Determine the [x, y] coordinate at the center of the cell enclosing the given text.  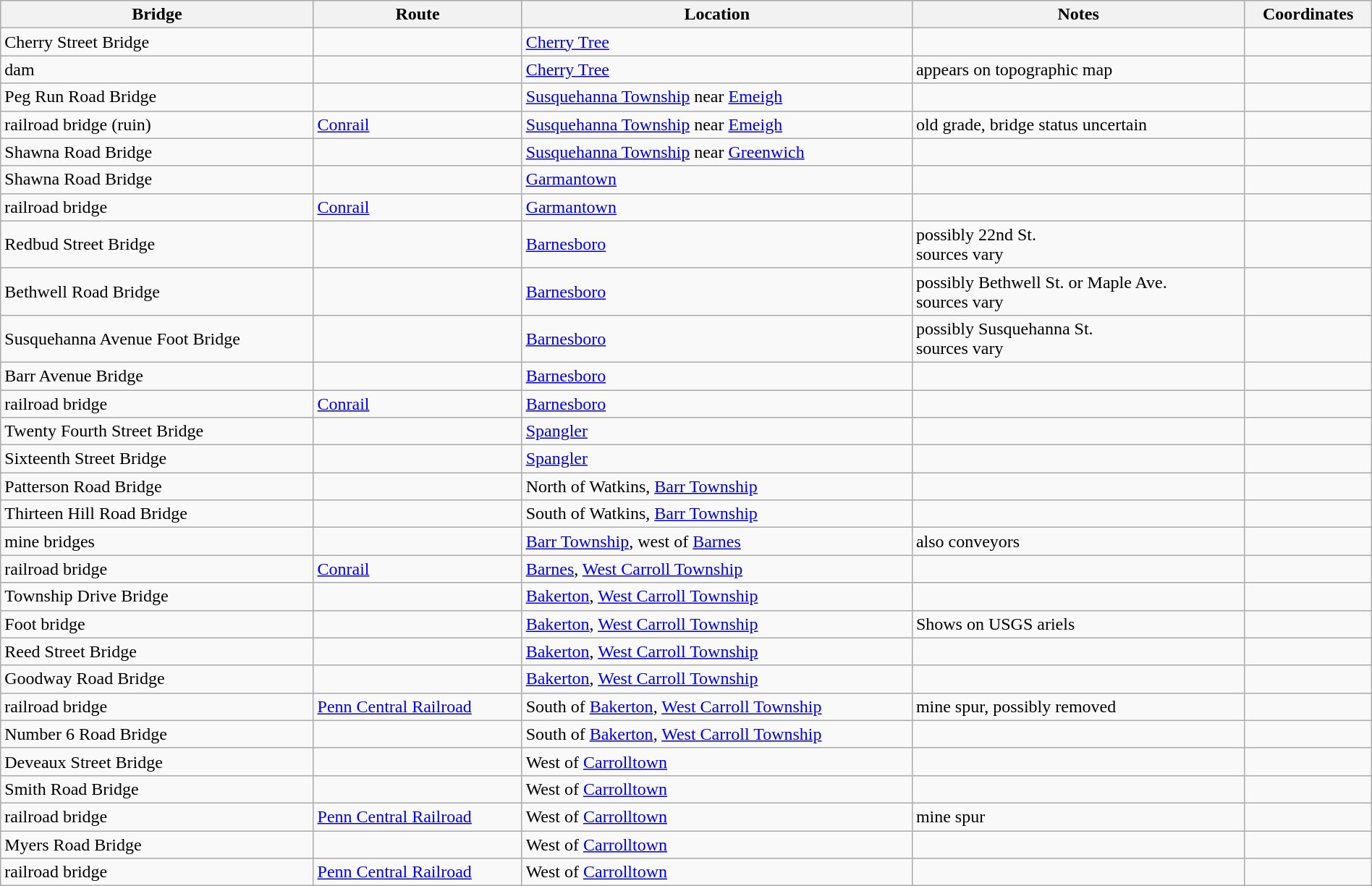
South of Watkins, Barr Township [716, 514]
old grade, bridge status uncertain [1078, 125]
Reed Street Bridge [157, 651]
railroad bridge (ruin) [157, 125]
Bridge [157, 14]
Barnes, West Carroll Township [716, 569]
dam [157, 69]
Susquehanna Avenue Foot Bridge [157, 339]
mine spur [1078, 817]
possibly Bethwell St. or Maple Ave.sources vary [1078, 291]
Notes [1078, 14]
Deveaux Street Bridge [157, 761]
mine bridges [157, 541]
North of Watkins, Barr Township [716, 486]
possibly 22nd St.sources vary [1078, 245]
Patterson Road Bridge [157, 486]
Route [418, 14]
Cherry Street Bridge [157, 42]
Number 6 Road Bridge [157, 734]
Foot bridge [157, 624]
Thirteen Hill Road Bridge [157, 514]
mine spur, possibly removed [1078, 706]
Shows on USGS ariels [1078, 624]
possibly Susquehanna St.sources vary [1078, 339]
Myers Road Bridge [157, 845]
Township Drive Bridge [157, 596]
Smith Road Bridge [157, 789]
Barr Township, west of Barnes [716, 541]
appears on topographic map [1078, 69]
Redbud Street Bridge [157, 245]
Susquehanna Township near Greenwich [716, 152]
Location [716, 14]
Coordinates [1308, 14]
Peg Run Road Bridge [157, 97]
Goodway Road Bridge [157, 679]
Bethwell Road Bridge [157, 291]
Sixteenth Street Bridge [157, 459]
also conveyors [1078, 541]
Barr Avenue Bridge [157, 376]
Twenty Fourth Street Bridge [157, 431]
